Pinpoint the cell where the given text exists, returning its [x, y] midpoint coordinate. 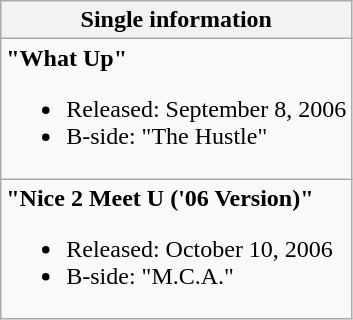
"What Up"Released: September 8, 2006B-side: "The Hustle" [176, 109]
Single information [176, 20]
"Nice 2 Meet U ('06 Version)"Released: October 10, 2006B-side: "M.C.A." [176, 249]
